Detect which cell encompasses the target text, then output its (X, Y) center coordinate. 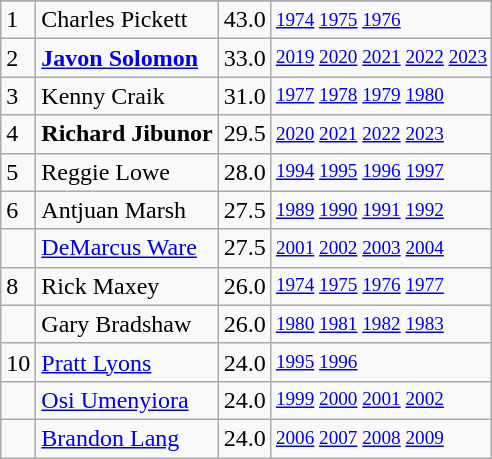
1989 1990 1991 1992 (381, 210)
Reggie Lowe (127, 172)
Richard Jibunor (127, 134)
28.0 (244, 172)
Rick Maxey (127, 286)
2019 2020 2021 2022 2023 (381, 58)
Javon Solomon (127, 58)
1974 1975 1976 1977 (381, 286)
Kenny Craik (127, 96)
4 (18, 134)
1980 1981 1982 1983 (381, 324)
43.0 (244, 20)
29.5 (244, 134)
Gary Bradshaw (127, 324)
33.0 (244, 58)
6 (18, 210)
DeMarcus Ware (127, 248)
Charles Pickett (127, 20)
8 (18, 286)
5 (18, 172)
3 (18, 96)
Osi Umenyiora (127, 400)
Pratt Lyons (127, 362)
2006 2007 2008 2009 (381, 438)
1977 1978 1979 1980 (381, 96)
31.0 (244, 96)
Brandon Lang (127, 438)
1999 2000 2001 2002 (381, 400)
Antjuan Marsh (127, 210)
1974 1975 1976 (381, 20)
1995 1996 (381, 362)
1 (18, 20)
2020 2021 2022 2023 (381, 134)
2001 2002 2003 2004 (381, 248)
10 (18, 362)
1994 1995 1996 1997 (381, 172)
2 (18, 58)
